Extract the [X, Y] coordinate from the center of the cell holding the provided text.  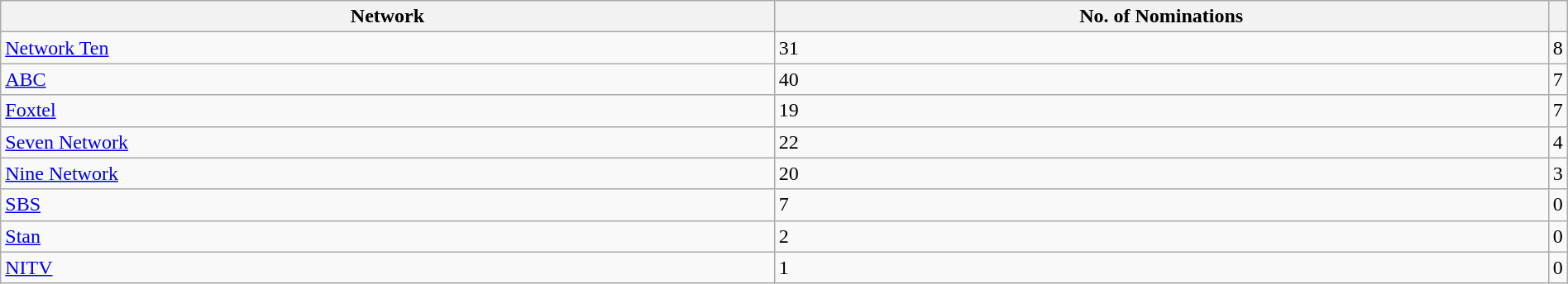
Network Ten [387, 48]
4 [1558, 142]
No. of Nominations [1161, 17]
2 [1161, 236]
ABC [387, 79]
40 [1161, 79]
Seven Network [387, 142]
Nine Network [387, 173]
NITV [387, 267]
19 [1161, 111]
8 [1558, 48]
Network [387, 17]
31 [1161, 48]
SBS [387, 205]
1 [1161, 267]
3 [1558, 173]
20 [1161, 173]
Stan [387, 236]
Foxtel [387, 111]
22 [1161, 142]
